For the text-containing cell, return its midpoint in (X, Y) coordinate format. 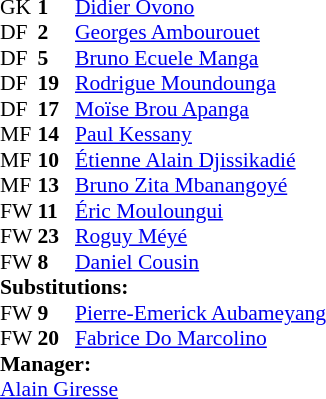
11 (57, 211)
17 (57, 109)
14 (57, 135)
23 (57, 237)
Rodrigue Moundounga (200, 83)
Pierre-Emerick Aubameyang (200, 313)
Georges Ambourouet (200, 33)
Bruno Zita Mbanangoyé (200, 185)
Bruno Ecuele Manga (200, 58)
10 (57, 160)
Substitutions: (163, 287)
Daniel Cousin (200, 262)
2 (57, 33)
9 (57, 313)
Manager: (163, 364)
8 (57, 262)
Roguy Méyé (200, 237)
5 (57, 58)
Fabrice Do Marcolino (200, 339)
19 (57, 83)
20 (57, 339)
Éric Mouloungui (200, 211)
Étienne Alain Djissikadié (200, 160)
Moïse Brou Apanga (200, 109)
13 (57, 185)
Paul Kessany (200, 135)
